Provide the (X, Y) coordinate of the cell's center where the given text is located.  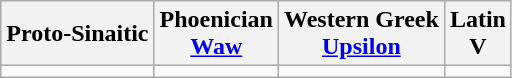
LatinV (478, 34)
Western GreekUpsilon (361, 34)
PhoenicianWaw (216, 34)
Proto-Sinaitic (78, 34)
